Scan for the cell matching the given text and deliver its (X, Y) coordinate at center. 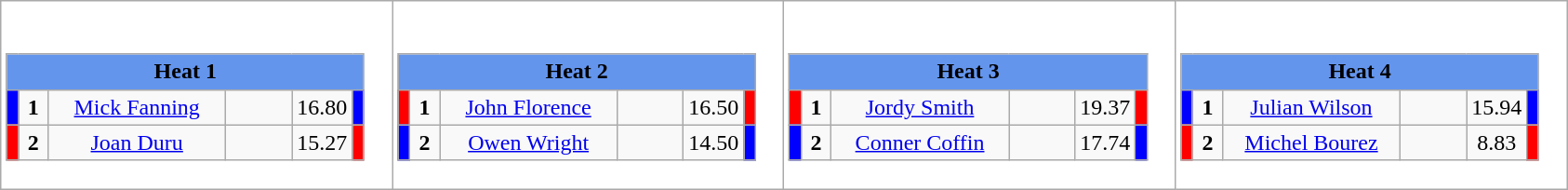
Heat 2 (577, 72)
Owen Wright (528, 142)
15.27 (322, 142)
14.50 (714, 142)
Jordy Smith (921, 107)
16.80 (322, 107)
John Florence (528, 107)
Heat 4 (1360, 72)
Heat 3 1 Jordy Smith 19.37 2 Conner Coffin 17.74 (980, 95)
Heat 4 1 Julian Wilson 15.94 2 Michel Bourez 8.83 (1371, 95)
19.37 (1105, 107)
Heat 3 (968, 72)
Conner Coffin (921, 142)
15.94 (1497, 107)
Michel Bourez (1311, 142)
Heat 1 1 Mick Fanning 16.80 2 Joan Duru 15.27 (197, 95)
Heat 2 1 John Florence 16.50 2 Owen Wright 14.50 (588, 95)
Julian Wilson (1311, 107)
Heat 1 (185, 72)
Joan Duru (138, 142)
17.74 (1105, 142)
8.83 (1497, 142)
Mick Fanning (138, 107)
16.50 (714, 107)
